Return (X, Y) of the center of cell containing provided text 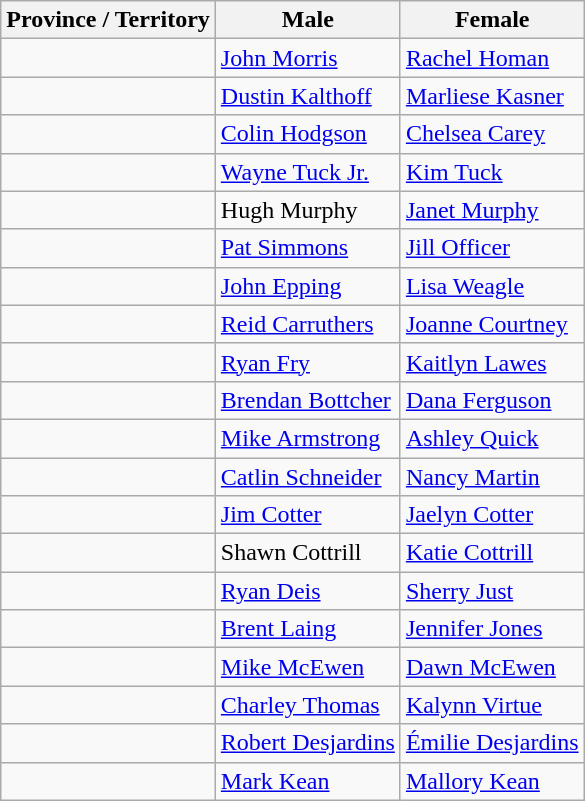
Colin Hodgson (308, 134)
Jim Cotter (308, 515)
Mike McEwen (308, 667)
Male (308, 20)
Joanne Courtney (492, 324)
Sherry Just (492, 591)
Ryan Deis (308, 591)
Katie Cottrill (492, 553)
Marliese Kasner (492, 96)
John Morris (308, 58)
John Epping (308, 286)
Province / Territory (108, 20)
Hugh Murphy (308, 210)
Pat Simmons (308, 248)
Dawn McEwen (492, 667)
Kaitlyn Lawes (492, 362)
Brendan Bottcher (308, 400)
Kim Tuck (492, 172)
Jennifer Jones (492, 629)
Ashley Quick (492, 438)
Dustin Kalthoff (308, 96)
Brent Laing (308, 629)
Charley Thomas (308, 705)
Mark Kean (308, 781)
Janet Murphy (492, 210)
Jaelyn Cotter (492, 515)
Robert Desjardins (308, 743)
Wayne Tuck Jr. (308, 172)
Female (492, 20)
Rachel Homan (492, 58)
Mallory Kean (492, 781)
Reid Carruthers (308, 324)
Ryan Fry (308, 362)
Catlin Schneider (308, 477)
Mike Armstrong (308, 438)
Jill Officer (492, 248)
Kalynn Virtue (492, 705)
Émilie Desjardins (492, 743)
Chelsea Carey (492, 134)
Dana Ferguson (492, 400)
Shawn Cottrill (308, 553)
Nancy Martin (492, 477)
Lisa Weagle (492, 286)
